Search for the cell housing the specified text and yield its (x, y) center coordinate. 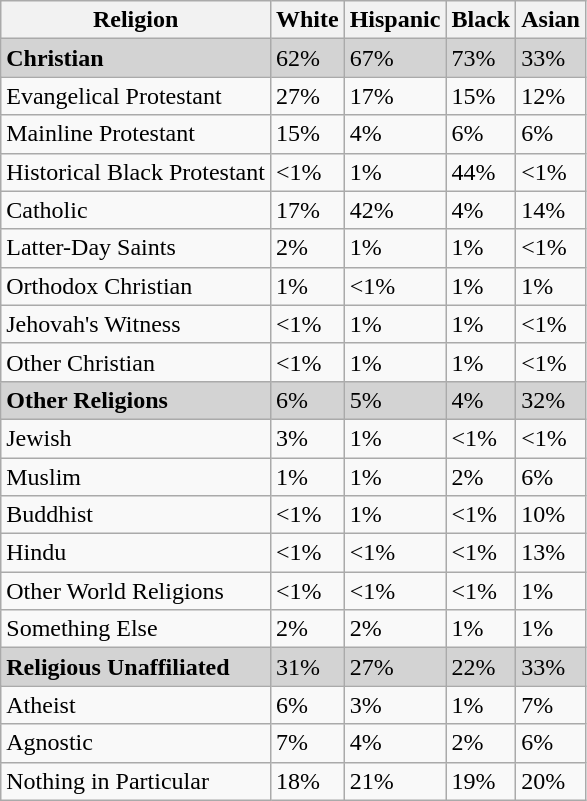
Mainline Protestant (136, 134)
Jewish (136, 438)
12% (551, 96)
White (307, 20)
22% (481, 667)
67% (395, 58)
Asian (551, 20)
Catholic (136, 210)
20% (551, 781)
44% (481, 172)
Other World Religions (136, 591)
Something Else (136, 629)
Religious Unaffiliated (136, 667)
Orthodox Christian (136, 286)
Other Christian (136, 362)
Other Religions (136, 400)
Muslim (136, 477)
5% (395, 400)
Nothing in Particular (136, 781)
Latter-Day Saints (136, 248)
32% (551, 400)
Buddhist (136, 515)
Atheist (136, 705)
13% (551, 553)
14% (551, 210)
10% (551, 515)
Christian (136, 58)
Black (481, 20)
Hispanic (395, 20)
73% (481, 58)
19% (481, 781)
Hindu (136, 553)
31% (307, 667)
Agnostic (136, 743)
18% (307, 781)
Religion (136, 20)
Historical Black Protestant (136, 172)
62% (307, 58)
Evangelical Protestant (136, 96)
Jehovah's Witness (136, 324)
21% (395, 781)
42% (395, 210)
